Detect which cell encompasses the target text, then output its (X, Y) center coordinate. 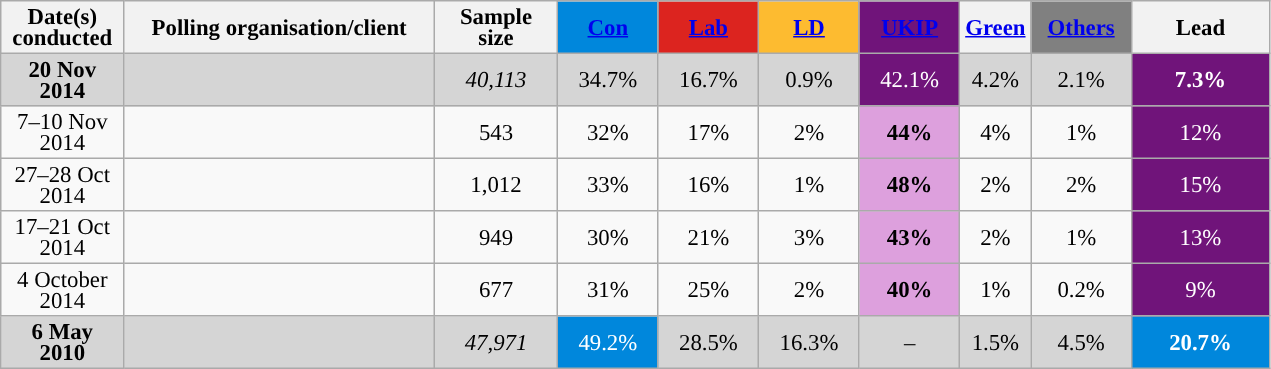
40% (910, 290)
3% (810, 238)
Sample size (496, 28)
677 (496, 290)
– (910, 342)
4% (996, 132)
13% (1200, 238)
Con (608, 28)
LD (810, 28)
2.1% (1082, 80)
Polling organisation/client (280, 28)
40,113 (496, 80)
20 Nov 2014 (62, 80)
28.5% (708, 342)
31% (608, 290)
7–10 Nov 2014 (62, 132)
20.7% (1200, 342)
32% (608, 132)
543 (496, 132)
43% (910, 238)
7.3% (1200, 80)
34.7% (608, 80)
4 October 2014 (62, 290)
Others (1082, 28)
949 (496, 238)
Date(s)conducted (62, 28)
16% (708, 186)
12% (1200, 132)
17–21 Oct 2014 (62, 238)
47,971 (496, 342)
16.7% (708, 80)
4.2% (996, 80)
33% (608, 186)
15% (1200, 186)
4.5% (1082, 342)
9% (1200, 290)
6 May 2010 (62, 342)
48% (910, 186)
44% (910, 132)
25% (708, 290)
21% (708, 238)
Green (996, 28)
1.5% (996, 342)
Lab (708, 28)
0.9% (810, 80)
30% (608, 238)
16.3% (810, 342)
42.1% (910, 80)
27–28 Oct 2014 (62, 186)
1,012 (496, 186)
0.2% (1082, 290)
Lead (1200, 28)
17% (708, 132)
UKIP (910, 28)
49.2% (608, 342)
